Return [X, Y] of the center of cell containing provided text 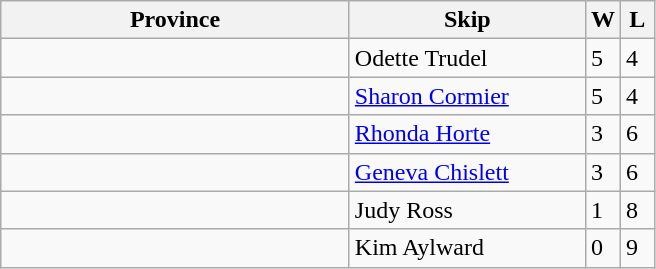
Rhonda Horte [467, 134]
Odette Trudel [467, 58]
Skip [467, 20]
L [637, 20]
1 [602, 210]
Judy Ross [467, 210]
8 [637, 210]
Geneva Chislett [467, 172]
9 [637, 248]
0 [602, 248]
Province [176, 20]
Sharon Cormier [467, 96]
Kim Aylward [467, 248]
W [602, 20]
